Find where the given text appears and provide that cell's center as (x, y) coordinate. 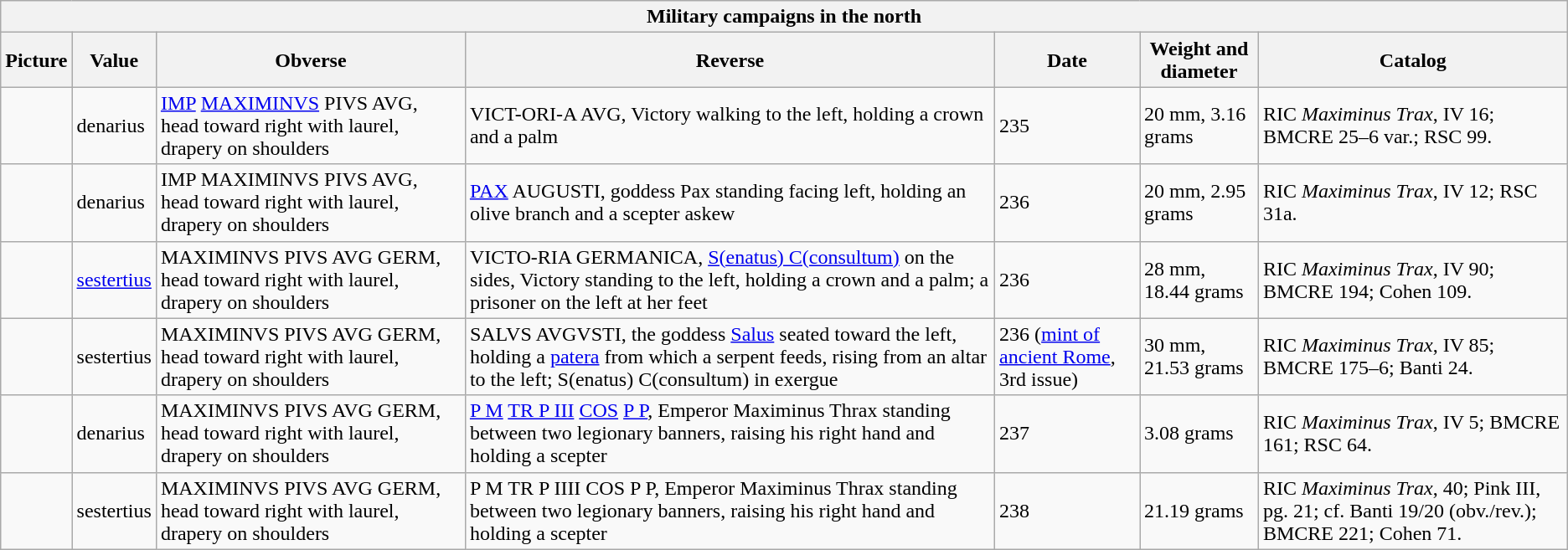
Value (114, 60)
RIC Maximinus Trax, 40; Pink III, pg. 21; cf. Banti 19/20 (obv./rev.); BMCRE 221; Cohen 71. (1412, 511)
3.08 grams (1199, 434)
PAX AUGUSTI, goddess Pax standing facing left, holding an olive branch and a scepter askew (730, 203)
Military campaigns in the north (784, 17)
P M TR P IIII COS P P, Emperor Maximinus Thrax standing between two legionary banners, raising his right hand and holding a scepter (730, 511)
Reverse (730, 60)
RIC Maximinus Trax, IV 16; BMCRE 25–6 var.; RSC 99. (1412, 126)
VICT-ORI-A AVG, Victory walking to the left, holding a crown and a palm (730, 126)
20 mm, 2.95 grams (1199, 203)
237 (1067, 434)
Obverse (310, 60)
RIC Maximinus Trax, IV 5; BMCRE 161; RSC 64. (1412, 434)
Date (1067, 60)
RIC Maximinus Trax, IV 12; RSC 31a. (1412, 203)
RIC Maximinus Trax, IV 90; BMCRE 194; Cohen 109. (1412, 280)
Catalog (1412, 60)
Weight and diameter (1199, 60)
235 (1067, 126)
RIC Maximinus Trax, IV 85; BMCRE 175–6; Banti 24. (1412, 357)
30 mm, 21.53 grams (1199, 357)
236 (mint of ancient Rome, 3rd issue) (1067, 357)
Picture (37, 60)
P M TR P III COS P P, Emperor Maximinus Thrax standing between two legionary banners, raising his right hand and holding a scepter (730, 434)
28 mm, 18.44 grams (1199, 280)
238 (1067, 511)
20 mm, 3.16 grams (1199, 126)
21.19 grams (1199, 511)
